Search for the cell housing the specified text and yield its (x, y) center coordinate. 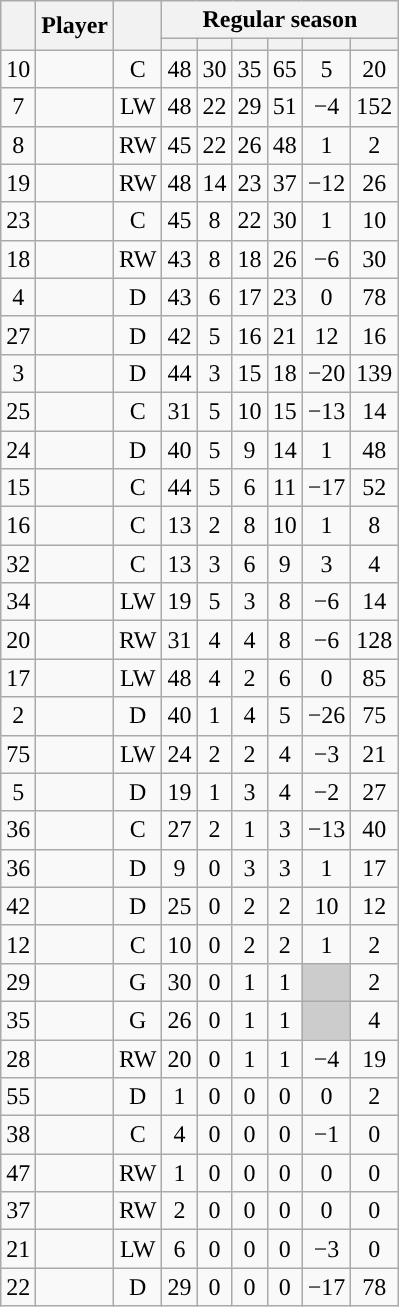
51 (284, 107)
152 (374, 107)
34 (18, 602)
38 (18, 1135)
85 (374, 678)
52 (374, 488)
−12 (326, 183)
7 (18, 107)
Regular season (280, 20)
55 (18, 1097)
−2 (326, 792)
128 (374, 640)
47 (18, 1173)
−20 (326, 373)
65 (284, 69)
139 (374, 373)
32 (18, 564)
−26 (326, 716)
−1 (326, 1135)
11 (284, 488)
28 (18, 1059)
Player (75, 26)
